Return the (X, Y) coordinate for the center point of the cell that contains the specified text.  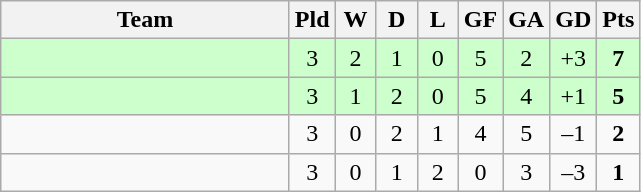
–3 (574, 172)
GA (526, 20)
GD (574, 20)
Team (146, 20)
+3 (574, 58)
7 (618, 58)
D (396, 20)
Pts (618, 20)
W (356, 20)
Pld (312, 20)
GF (480, 20)
+1 (574, 96)
–1 (574, 134)
L (438, 20)
